For the text-containing cell, return its midpoint in [x, y] coordinate format. 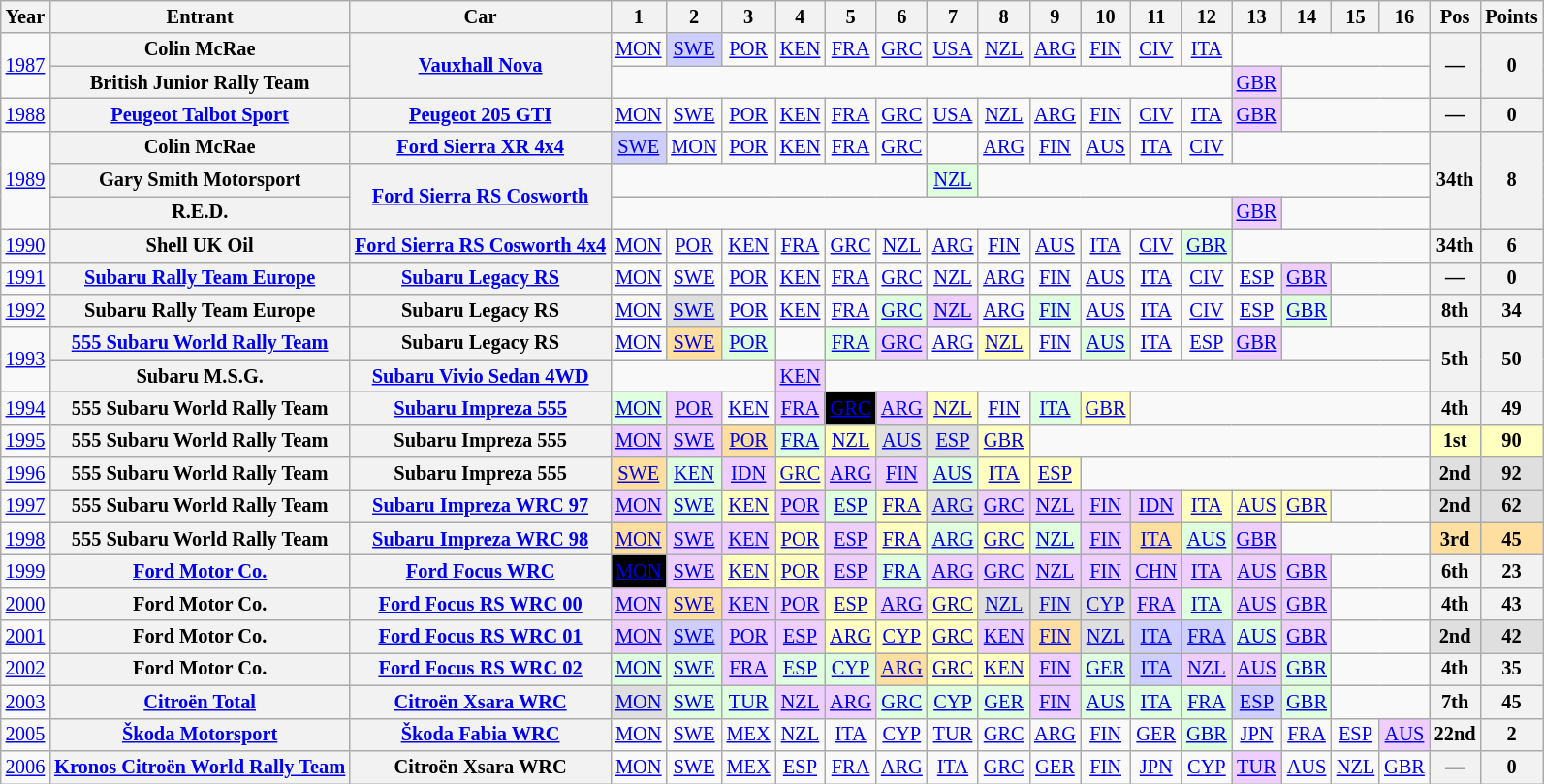
Peugeot 205 GTI [481, 114]
Gary Smith Motorsport [200, 180]
Ford Sierra XR 4x4 [481, 147]
11 [1155, 16]
1993 [25, 359]
15 [1355, 16]
62 [1511, 506]
Car [481, 16]
9 [1055, 16]
Ford Focus RS WRC 01 [481, 637]
2005 [25, 735]
Kronos Citroën World Rally Team [200, 767]
3 [748, 16]
Škoda Fabia WRC [481, 735]
CHN [1155, 571]
R.E.D. [200, 212]
49 [1511, 408]
1995 [25, 441]
1991 [25, 278]
Citroën Total [200, 702]
1987 [25, 66]
Year [25, 16]
23 [1511, 571]
Ford Sierra RS Cosworth [481, 196]
50 [1511, 359]
6th [1456, 571]
2001 [25, 637]
1 [638, 16]
Subaru Impreza WRC 98 [481, 539]
Points [1511, 16]
3rd [1456, 539]
Ford Focus RS WRC 02 [481, 669]
Ford Focus WRC [481, 571]
Peugeot Talbot Sport [200, 114]
7 [954, 16]
34 [1511, 310]
1999 [25, 571]
2000 [25, 604]
Pos [1456, 16]
1994 [25, 408]
1st [1456, 441]
Entrant [200, 16]
16 [1404, 16]
Subaru Vivio Sedan 4WD [481, 376]
22nd [1456, 735]
5th [1456, 359]
2003 [25, 702]
Ford Focus RS WRC 00 [481, 604]
4 [801, 16]
1989 [25, 180]
Subaru M.S.G. [200, 376]
42 [1511, 637]
Subaru Impreza WRC 97 [481, 506]
1997 [25, 506]
90 [1511, 441]
1998 [25, 539]
1988 [25, 114]
92 [1511, 474]
1990 [25, 245]
Ford Sierra RS Cosworth 4x4 [481, 245]
12 [1207, 16]
5 [851, 16]
13 [1257, 16]
Škoda Motorsport [200, 735]
Shell UK Oil [200, 245]
14 [1307, 16]
2006 [25, 767]
1992 [25, 310]
35 [1511, 669]
10 [1106, 16]
8th [1456, 310]
1996 [25, 474]
British Junior Rally Team [200, 82]
7th [1456, 702]
Vauxhall Nova [481, 66]
2002 [25, 669]
43 [1511, 604]
